Output the [X, Y] coordinate of the center of the cell containing the given text.  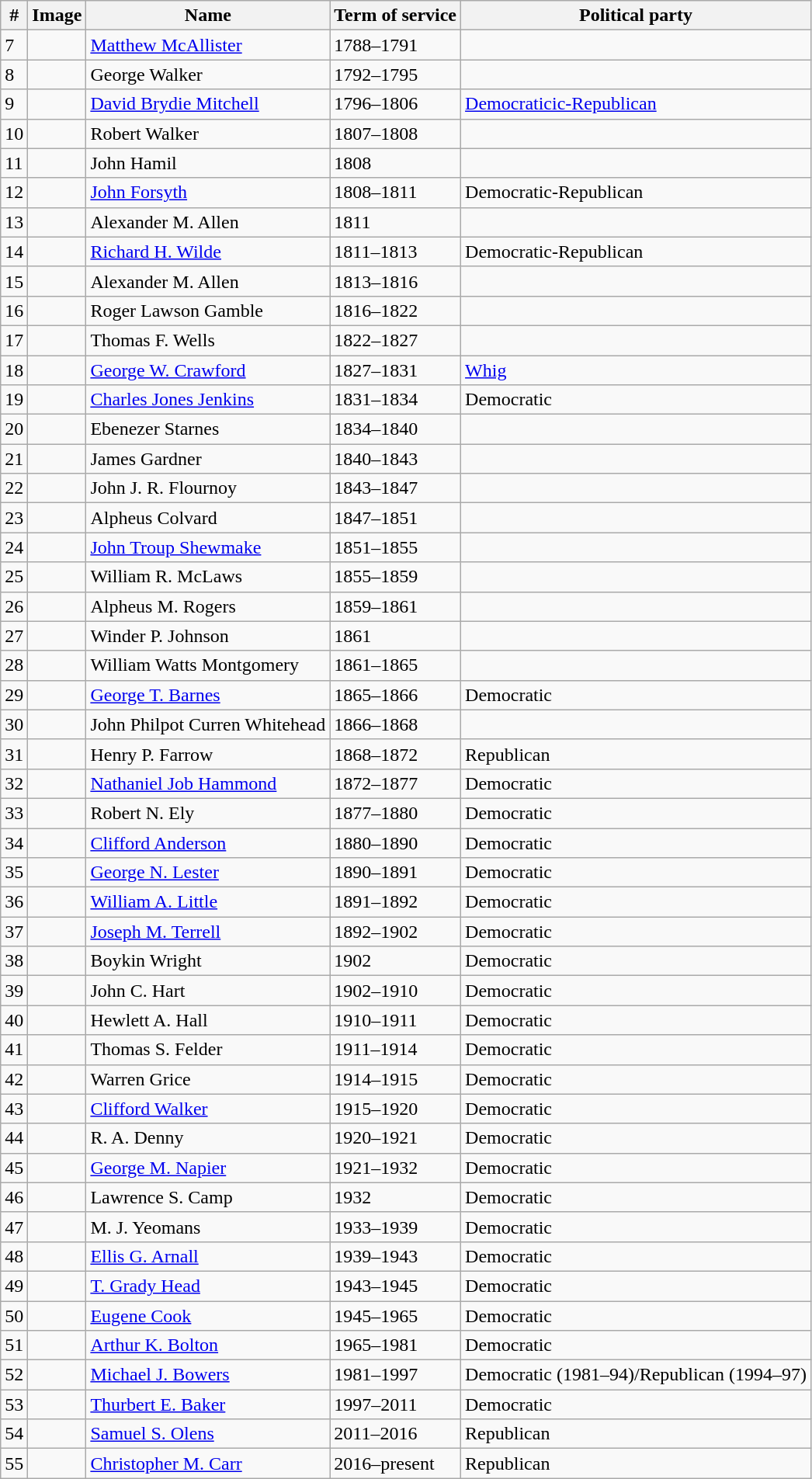
1892–1902 [396, 932]
14 [14, 252]
Robert N. Ely [208, 813]
M. J. Yeomans [208, 1227]
Alpheus Colvard [208, 518]
35 [14, 873]
1788–1791 [396, 45]
2016–present [396, 1463]
Clifford Walker [208, 1109]
1840–1843 [396, 459]
49 [14, 1286]
George T. Barnes [208, 695]
46 [14, 1197]
Whig [637, 370]
36 [14, 902]
Clifford Anderson [208, 842]
29 [14, 695]
1945–1965 [396, 1316]
David Brydie Mitchell [208, 104]
52 [14, 1375]
1866–1868 [396, 724]
21 [14, 459]
7 [14, 45]
Thurbert E. Baker [208, 1404]
1865–1866 [396, 695]
1792–1795 [396, 75]
1834–1840 [396, 429]
16 [14, 311]
1915–1920 [396, 1109]
1872–1877 [396, 783]
1997–2011 [396, 1404]
1808 [396, 163]
1796–1806 [396, 104]
Robert Walker [208, 134]
19 [14, 400]
18 [14, 370]
1816–1822 [396, 311]
9 [14, 104]
Name [208, 16]
25 [14, 577]
42 [14, 1079]
1808–1811 [396, 193]
44 [14, 1138]
48 [14, 1256]
1920–1921 [396, 1138]
55 [14, 1463]
1822–1827 [396, 340]
Image [57, 16]
Nathaniel Job Hammond [208, 783]
James Gardner [208, 459]
1891–1892 [396, 902]
1807–1808 [396, 134]
John C. Hart [208, 991]
Thomas F. Wells [208, 340]
40 [14, 1020]
Matthew McAllister [208, 45]
Henry P. Farrow [208, 754]
10 [14, 134]
8 [14, 75]
30 [14, 724]
1890–1891 [396, 873]
Ellis G. Arnall [208, 1256]
12 [14, 193]
45 [14, 1168]
Boykin Wright [208, 961]
23 [14, 518]
1877–1880 [396, 813]
1880–1890 [396, 842]
# [14, 16]
William R. McLaws [208, 577]
William A. Little [208, 902]
1943–1945 [396, 1286]
1902 [396, 961]
1813–1816 [396, 281]
Eugene Cook [208, 1316]
32 [14, 783]
26 [14, 606]
1861 [396, 636]
1911–1914 [396, 1050]
1902–1910 [396, 991]
1827–1831 [396, 370]
T. Grady Head [208, 1286]
1914–1915 [396, 1079]
1847–1851 [396, 518]
17 [14, 340]
27 [14, 636]
Alpheus M. Rogers [208, 606]
Samuel S. Olens [208, 1434]
Political party [637, 16]
Arthur K. Bolton [208, 1345]
1811 [396, 222]
41 [14, 1050]
Hewlett A. Hall [208, 1020]
Democraticic-Republican [637, 104]
50 [14, 1316]
1932 [396, 1197]
Richard H. Wilde [208, 252]
1939–1943 [396, 1256]
24 [14, 547]
1851–1855 [396, 547]
1831–1834 [396, 400]
54 [14, 1434]
20 [14, 429]
1843–1847 [396, 488]
Christopher M. Carr [208, 1463]
John Philpot Curren Whitehead [208, 724]
George W. Crawford [208, 370]
33 [14, 813]
2011–2016 [396, 1434]
John Troup Shewmake [208, 547]
Lawrence S. Camp [208, 1197]
1811–1813 [396, 252]
Term of service [396, 16]
George M. Napier [208, 1168]
1861–1865 [396, 665]
11 [14, 163]
1965–1981 [396, 1345]
15 [14, 281]
28 [14, 665]
Democratic (1981–94)/Republican (1994–97) [637, 1375]
Joseph M. Terrell [208, 932]
John Forsyth [208, 193]
1933–1939 [396, 1227]
1868–1872 [396, 754]
13 [14, 222]
Thomas S. Felder [208, 1050]
1910–1911 [396, 1020]
31 [14, 754]
Ebenezer Starnes [208, 429]
47 [14, 1227]
53 [14, 1404]
John J. R. Flournoy [208, 488]
1981–1997 [396, 1375]
22 [14, 488]
R. A. Denny [208, 1138]
George N. Lester [208, 873]
38 [14, 961]
51 [14, 1345]
1855–1859 [396, 577]
Warren Grice [208, 1079]
Winder P. Johnson [208, 636]
Roger Lawson Gamble [208, 311]
43 [14, 1109]
1921–1932 [396, 1168]
34 [14, 842]
John Hamil [208, 163]
Charles Jones Jenkins [208, 400]
George Walker [208, 75]
Michael J. Bowers [208, 1375]
39 [14, 991]
William Watts Montgomery [208, 665]
1859–1861 [396, 606]
37 [14, 932]
